For the text-containing cell, return its midpoint in (x, y) coordinate format. 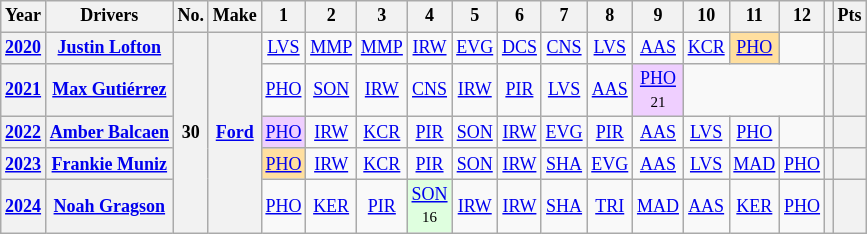
30 (190, 132)
No. (190, 16)
Pts (850, 16)
TRI (610, 206)
Max Gutiérrez (109, 90)
Make (234, 16)
5 (475, 16)
Justin Lofton (109, 48)
Frankie Muniz (109, 164)
8 (610, 16)
1 (284, 16)
SON16 (430, 206)
Noah Gragson (109, 206)
2022 (24, 132)
2020 (24, 48)
7 (564, 16)
Year (24, 16)
Amber Balcaen (109, 132)
2021 (24, 90)
12 (802, 16)
2 (332, 16)
11 (754, 16)
4 (430, 16)
Drivers (109, 16)
2023 (24, 164)
2024 (24, 206)
10 (706, 16)
Ford (234, 132)
3 (382, 16)
6 (520, 16)
9 (658, 16)
DCS (520, 48)
PHO21 (658, 90)
